Capture the cell that displays the provided text and extract its [x, y] central coordinate. 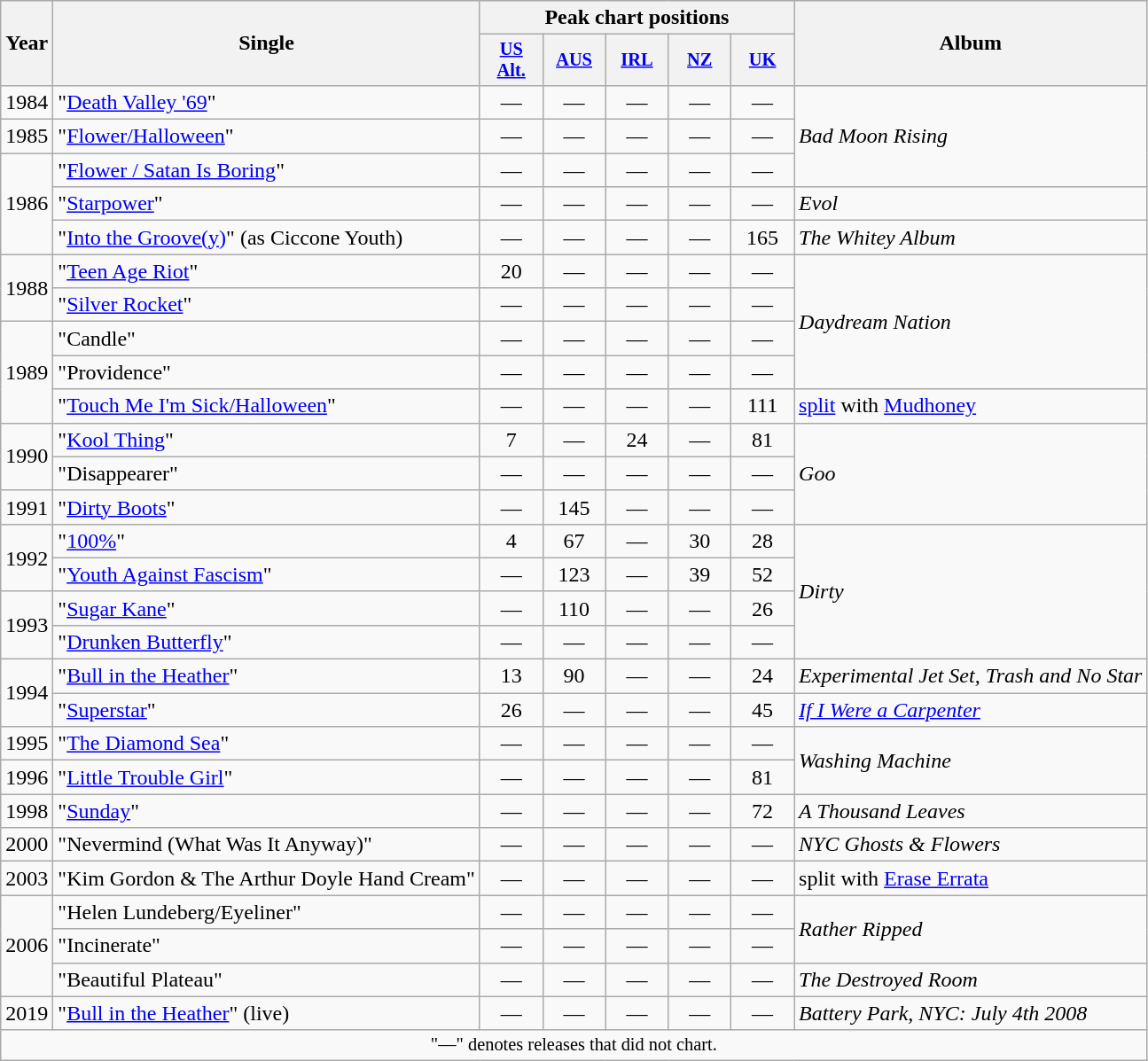
Album [971, 43]
"Superstar" [266, 710]
20 [511, 271]
1989 [27, 372]
split with Erase Errata [971, 878]
1995 [27, 744]
"—" denotes releases that did not chart. [574, 1045]
"Starpower" [266, 204]
"Sugar Kane" [266, 608]
UK [762, 60]
2000 [27, 845]
2019 [27, 1013]
Rather Ripped [971, 929]
72 [762, 811]
67 [574, 541]
IRL [636, 60]
13 [511, 676]
2003 [27, 878]
"Kool Thing" [266, 440]
NYC Ghosts & Flowers [971, 845]
1998 [27, 811]
90 [574, 676]
"Death Valley '69" [266, 102]
Battery Park, NYC: July 4th 2008 [971, 1013]
"100%" [266, 541]
A Thousand Leaves [971, 811]
Peak chart positions [636, 18]
"Sunday" [266, 811]
"Dirty Boots" [266, 507]
"Disappearer" [266, 473]
"The Diamond Sea" [266, 744]
"Incinerate" [266, 946]
2006 [27, 946]
Experimental Jet Set, Trash and No Star [971, 676]
"Touch Me I'm Sick/Halloween" [266, 406]
1984 [27, 102]
"Kim Gordon & The Arthur Doyle Hand Cream" [266, 878]
Daydream Nation [971, 322]
111 [762, 406]
1990 [27, 456]
52 [762, 574]
"Bull in the Heather" (live) [266, 1013]
4 [511, 541]
"Beautiful Plateau" [266, 979]
45 [762, 710]
"Drunken Butterfly" [266, 642]
Evol [971, 204]
"Candle" [266, 339]
"Bull in the Heather" [266, 676]
Bad Moon Rising [971, 136]
"Flower/Halloween" [266, 137]
"Silver Rocket" [266, 305]
1992 [27, 558]
AUS [574, 60]
1988 [27, 288]
NZ [700, 60]
Single [266, 43]
Dirty [971, 591]
1985 [27, 137]
110 [574, 608]
USAlt. [511, 60]
1986 [27, 204]
"Little Trouble Girl" [266, 777]
Washing Machine [971, 761]
Year [27, 43]
"Nevermind (What Was It Anyway)" [266, 845]
1996 [27, 777]
The Whitey Album [971, 238]
145 [574, 507]
123 [574, 574]
"Providence" [266, 372]
7 [511, 440]
"Teen Age Riot" [266, 271]
28 [762, 541]
Goo [971, 473]
30 [700, 541]
165 [762, 238]
If I Were a Carpenter [971, 710]
"Youth Against Fascism" [266, 574]
split with Mudhoney [971, 406]
39 [700, 574]
"Flower / Satan Is Boring" [266, 170]
1991 [27, 507]
The Destroyed Room [971, 979]
1994 [27, 693]
"Into the Groove(y)" (as Ciccone Youth) [266, 238]
1993 [27, 625]
"Helen Lundeberg/Eyeliner" [266, 912]
